Extract the [x, y] coordinate from the center of the cell holding the provided text.  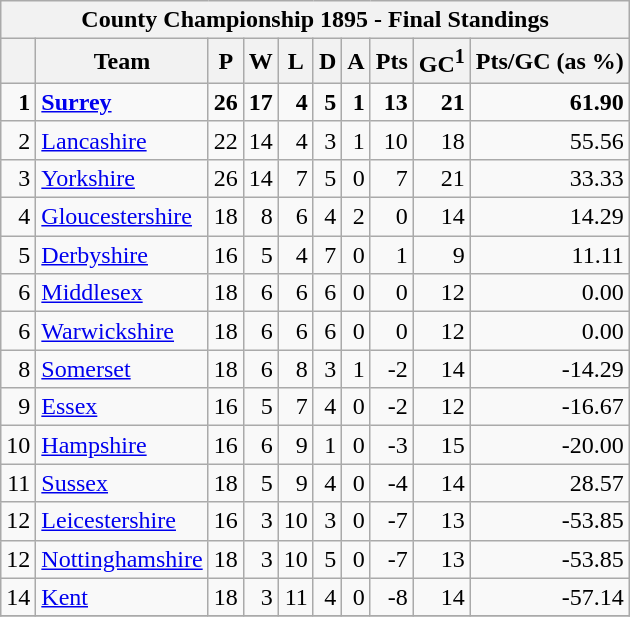
-4 [392, 483]
Surrey [122, 102]
55.56 [550, 140]
P [226, 62]
Hampshire [122, 445]
Leicestershire [122, 521]
33.33 [550, 178]
Team [122, 62]
Warwickshire [122, 331]
Yorkshire [122, 178]
17 [260, 102]
Lancashire [122, 140]
Derbyshire [122, 255]
-16.67 [550, 407]
GC1 [442, 62]
A [356, 62]
22 [226, 140]
11.11 [550, 255]
-20.00 [550, 445]
15 [442, 445]
Sussex [122, 483]
L [296, 62]
W [260, 62]
D [327, 62]
Essex [122, 407]
-3 [392, 445]
Middlesex [122, 293]
Kent [122, 597]
Gloucestershire [122, 217]
-8 [392, 597]
28.57 [550, 483]
-57.14 [550, 597]
Nottinghamshire [122, 559]
Pts [392, 62]
Pts/GC (as %) [550, 62]
14.29 [550, 217]
-14.29 [550, 369]
61.90 [550, 102]
County Championship 1895 - Final Standings [316, 20]
Somerset [122, 369]
